Find where the given text appears and provide that cell's center as (X, Y) coordinate. 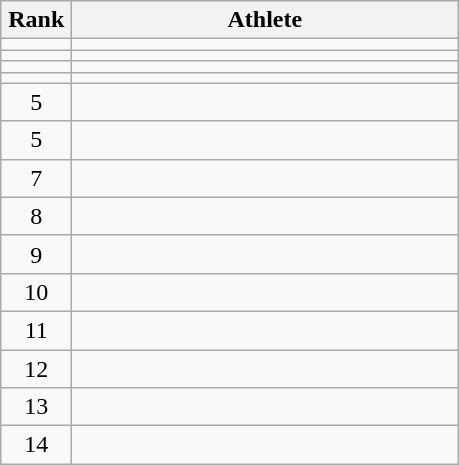
Athlete (265, 20)
Rank (36, 20)
11 (36, 330)
12 (36, 369)
10 (36, 292)
7 (36, 178)
13 (36, 407)
14 (36, 445)
9 (36, 254)
8 (36, 216)
